Output the [x, y] coordinate of the center of the cell containing the given text.  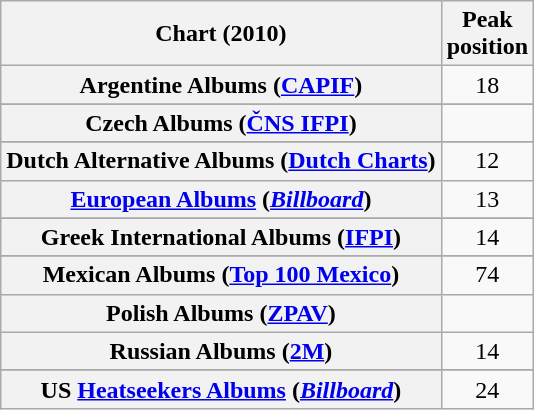
74 [487, 275]
Greek International Albums (IFPI) [221, 237]
Czech Albums (ČNS IFPI) [221, 123]
Peakposition [487, 34]
Argentine Albums (CAPIF) [221, 85]
European Albums (Billboard) [221, 199]
US Heatseekers Albums (Billboard) [221, 389]
Mexican Albums (Top 100 Mexico) [221, 275]
Polish Albums (ZPAV) [221, 313]
12 [487, 161]
Chart (2010) [221, 34]
13 [487, 199]
18 [487, 85]
Russian Albums (2M) [221, 351]
Dutch Alternative Albums (Dutch Charts) [221, 161]
24 [487, 389]
